Provide the (X, Y) coordinate of the cell's center where the given text is located.  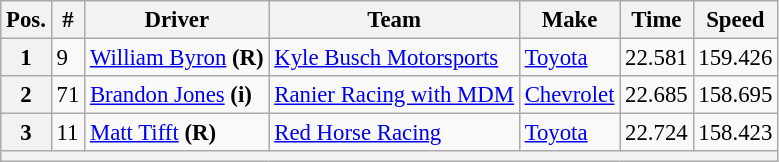
Brandon Jones (i) (177, 95)
Kyle Busch Motorsports (394, 58)
2 (26, 95)
Chevrolet (569, 95)
71 (68, 95)
# (68, 20)
Time (656, 20)
9 (68, 58)
3 (26, 133)
Driver (177, 20)
22.685 (656, 95)
159.426 (736, 58)
Make (569, 20)
Pos. (26, 20)
William Byron (R) (177, 58)
Red Horse Racing (394, 133)
22.724 (656, 133)
Speed (736, 20)
Ranier Racing with MDM (394, 95)
158.423 (736, 133)
22.581 (656, 58)
11 (68, 133)
Team (394, 20)
158.695 (736, 95)
Matt Tifft (R) (177, 133)
1 (26, 58)
